For the text-containing cell, return its midpoint in [X, Y] coordinate format. 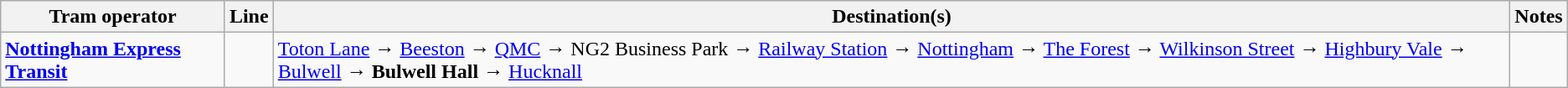
Tram operator [113, 17]
Destination(s) [891, 17]
Line [249, 17]
Notes [1539, 17]
Nottingham Express Transit [113, 60]
